Return the [X, Y] coordinate for the center point of the cell that contains the specified text.  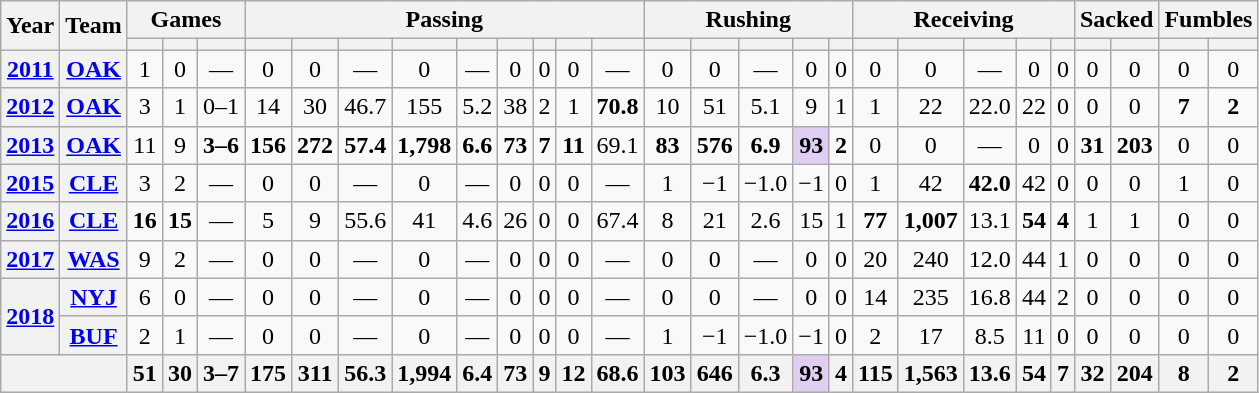
42.0 [990, 183]
68.6 [618, 373]
2015 [30, 183]
1,994 [424, 373]
22.0 [990, 107]
83 [668, 145]
69.1 [618, 145]
32 [1092, 373]
NYJ [94, 297]
240 [930, 259]
235 [930, 297]
10 [668, 107]
5.1 [766, 107]
56.3 [366, 373]
156 [268, 145]
0–1 [220, 107]
Rushing [748, 20]
5 [268, 221]
2013 [30, 145]
12.0 [990, 259]
1,798 [424, 145]
3–6 [220, 145]
12 [574, 373]
6.3 [766, 373]
6.6 [478, 145]
576 [714, 145]
Year [30, 26]
175 [268, 373]
646 [714, 373]
77 [875, 221]
2018 [30, 316]
Passing [445, 20]
1,563 [930, 373]
2017 [30, 259]
38 [516, 107]
8.5 [990, 335]
Team [94, 26]
16 [144, 221]
13.6 [990, 373]
20 [875, 259]
3–7 [220, 373]
6.9 [766, 145]
26 [516, 221]
311 [316, 373]
55.6 [366, 221]
16.8 [990, 297]
103 [668, 373]
6 [144, 297]
57.4 [366, 145]
17 [930, 335]
203 [1135, 145]
2016 [30, 221]
4.6 [478, 221]
Games [186, 20]
204 [1135, 373]
70.8 [618, 107]
2012 [30, 107]
31 [1092, 145]
115 [875, 373]
272 [316, 145]
6.4 [478, 373]
41 [424, 221]
2011 [30, 69]
13.1 [990, 221]
Receiving [963, 20]
Sacked [1116, 20]
67.4 [618, 221]
155 [424, 107]
46.7 [366, 107]
21 [714, 221]
1,007 [930, 221]
Fumbles [1208, 20]
2.6 [766, 221]
5.2 [478, 107]
BUF [94, 335]
WAS [94, 259]
